Pinpoint the cell where the given text exists, returning its [x, y] midpoint coordinate. 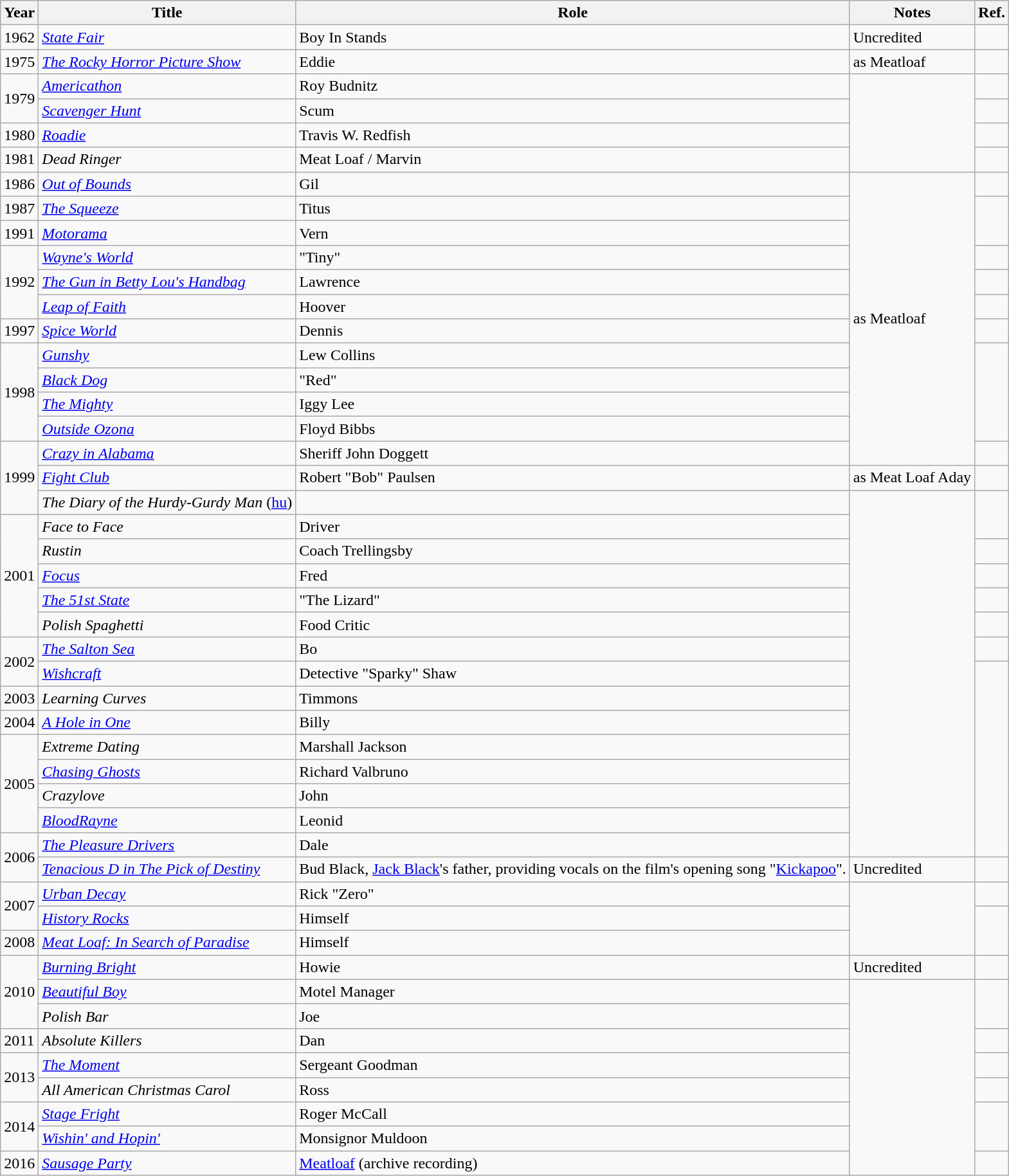
Notes [912, 13]
Billy [573, 723]
Marshall Jackson [573, 747]
Extreme Dating [167, 747]
Title [167, 13]
The Pleasure Drivers [167, 845]
All American Christmas Carol [167, 1090]
Boy In Stands [573, 37]
Wishin' and Hopin' [167, 1139]
Meatloaf (archive recording) [573, 1163]
Vern [573, 233]
Scum [573, 111]
Wayne's World [167, 257]
The Squeeze [167, 208]
1992 [19, 282]
1991 [19, 233]
Gunshy [167, 356]
2005 [19, 784]
1999 [19, 478]
2004 [19, 723]
Urban Decay [167, 894]
The Diary of the Hurdy-Gurdy Man (hu) [167, 502]
Fight Club [167, 478]
Rick "Zero" [573, 894]
1986 [19, 184]
Americathon [167, 86]
Sheriff John Doggett [573, 453]
Lawrence [573, 282]
1975 [19, 62]
Ross [573, 1090]
Motel Manager [573, 991]
Roadie [167, 135]
Sergeant Goodman [573, 1065]
Dan [573, 1040]
2011 [19, 1040]
Focus [167, 575]
Coach Trellingsby [573, 551]
Iggy Lee [573, 404]
as Meat Loaf Aday [912, 478]
Face to Face [167, 527]
The Rocky Horror Picture Show [167, 62]
2010 [19, 991]
2016 [19, 1163]
Detective "Sparky" Shaw [573, 673]
2013 [19, 1077]
1981 [19, 159]
Eddie [573, 62]
1987 [19, 208]
Joe [573, 1016]
Outside Ozona [167, 429]
Dead Ringer [167, 159]
Travis W. Redfish [573, 135]
Motorama [167, 233]
Year [19, 13]
Meat Loaf / Marvin [573, 159]
Leap of Faith [167, 307]
Beautiful Boy [167, 991]
Roger McCall [573, 1114]
2003 [19, 698]
Tenacious D in The Pick of Destiny [167, 869]
BloodRayne [167, 820]
Timmons [573, 698]
"Tiny" [573, 257]
Sausage Party [167, 1163]
Black Dog [167, 380]
Rustin [167, 551]
John [573, 796]
Chasing Ghosts [167, 772]
2001 [19, 575]
Role [573, 13]
Crazy in Alabama [167, 453]
Wishcraft [167, 673]
1979 [19, 98]
The Gun in Betty Lou's Handbag [167, 282]
2007 [19, 906]
2008 [19, 943]
Out of Bounds [167, 184]
Fred [573, 575]
Richard Valbruno [573, 772]
2006 [19, 857]
State Fair [167, 37]
Absolute Killers [167, 1040]
1997 [19, 331]
Robert "Bob" Paulsen [573, 478]
Ref. [992, 13]
Polish Bar [167, 1016]
Leonid [573, 820]
Food Critic [573, 624]
The Salton Sea [167, 649]
A Hole in One [167, 723]
Driver [573, 527]
1980 [19, 135]
Floyd Bibbs [573, 429]
1998 [19, 392]
The 51st State [167, 600]
Bud Black, Jack Black's father, providing vocals on the film's opening song "Kickapoo". [573, 869]
Crazylove [167, 796]
Burning Bright [167, 967]
Spice World [167, 331]
The Mighty [167, 404]
Roy Budnitz [573, 86]
1962 [19, 37]
Learning Curves [167, 698]
Meat Loaf: In Search of Paradise [167, 943]
"The Lizard" [573, 600]
Scavenger Hunt [167, 111]
Howie [573, 967]
Dale [573, 845]
"Red" [573, 380]
The Moment [167, 1065]
Gil [573, 184]
Hoover [573, 307]
Bo [573, 649]
Monsignor Muldoon [573, 1139]
2014 [19, 1126]
Titus [573, 208]
Stage Fright [167, 1114]
Polish Spaghetti [167, 624]
Lew Collins [573, 356]
History Rocks [167, 918]
2002 [19, 661]
Dennis [573, 331]
